Locate the cell with the specified text and output its [x, y] center coordinate. 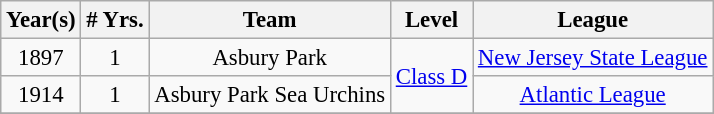
Asbury Park Sea Urchins [270, 95]
Year(s) [41, 20]
# Yrs. [115, 20]
League [593, 20]
Level [431, 20]
Class D [431, 76]
Team [270, 20]
Asbury Park [270, 58]
1897 [41, 58]
Atlantic League [593, 95]
1914 [41, 95]
New Jersey State League [593, 58]
